Determine the (x, y) coordinate at the center of the cell enclosing the given text.  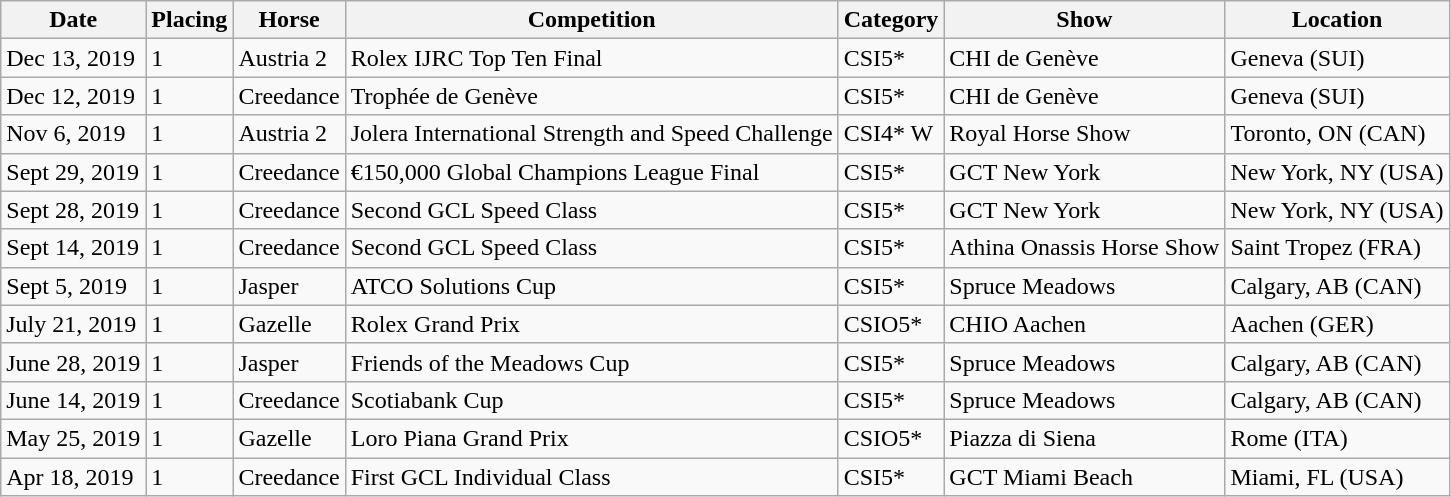
CHIO Aachen (1084, 324)
Rome (ITA) (1337, 438)
June 14, 2019 (74, 400)
Sept 14, 2019 (74, 248)
Sept 5, 2019 (74, 286)
Toronto, ON (CAN) (1337, 134)
Friends of the Meadows Cup (592, 362)
CSI4* W (891, 134)
Location (1337, 20)
ATCO Solutions Cup (592, 286)
May 25, 2019 (74, 438)
Placing (190, 20)
Sept 28, 2019 (74, 210)
Competition (592, 20)
Category (891, 20)
First GCL Individual Class (592, 477)
Rolex Grand Prix (592, 324)
Loro Piana Grand Prix (592, 438)
Jolera International Strength and Speed Challenge (592, 134)
Aachen (GER) (1337, 324)
GCT Miami Beach (1084, 477)
Sept 29, 2019 (74, 172)
Athina Onassis Horse Show (1084, 248)
July 21, 2019 (74, 324)
Nov 6, 2019 (74, 134)
Date (74, 20)
Piazza di Siena (1084, 438)
Show (1084, 20)
Royal Horse Show (1084, 134)
Rolex IJRC Top Ten Final (592, 58)
Dec 12, 2019 (74, 96)
June 28, 2019 (74, 362)
Trophée de Genève (592, 96)
Saint Tropez (FRA) (1337, 248)
€150,000 Global Champions League Final (592, 172)
Dec 13, 2019 (74, 58)
Miami, FL (USA) (1337, 477)
Horse (289, 20)
Apr 18, 2019 (74, 477)
Scotiabank Cup (592, 400)
